Locate the cell with the specified text and output its (x, y) center coordinate. 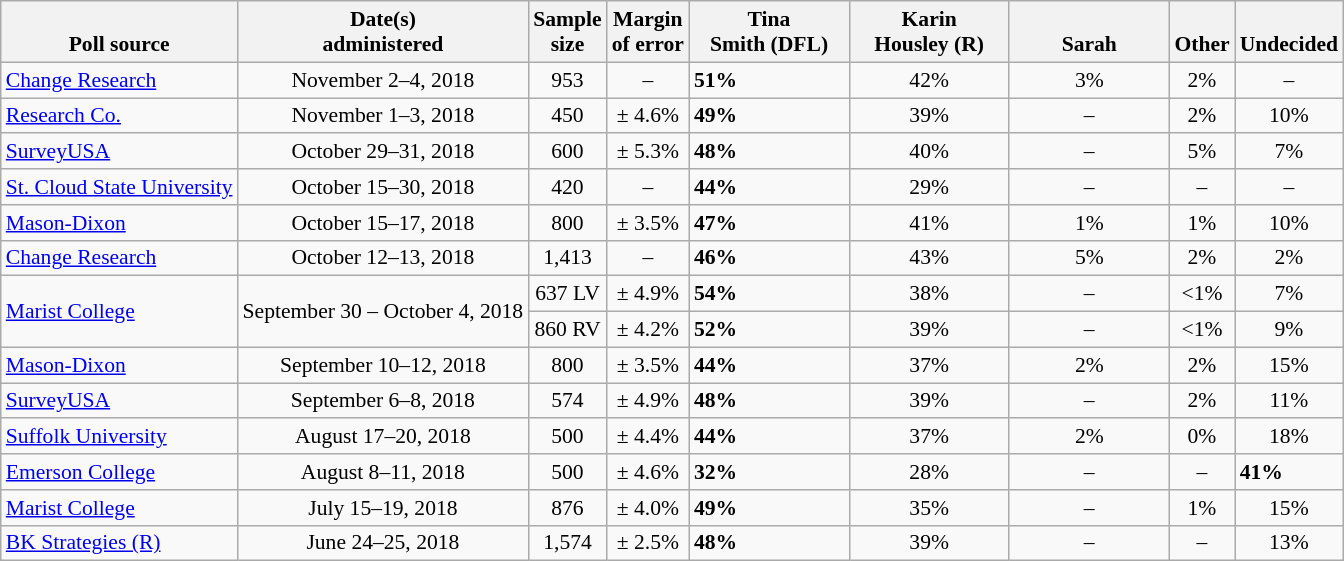
October 15–17, 2018 (384, 223)
600 (567, 152)
32% (769, 472)
953 (567, 80)
420 (567, 187)
9% (1289, 330)
St. Cloud State University (120, 187)
September 6–8, 2018 (384, 401)
3% (1089, 80)
28% (929, 472)
Other (1202, 32)
42% (929, 80)
± 4.4% (648, 437)
June 24–25, 2018 (384, 543)
52% (769, 330)
September 10–12, 2018 (384, 365)
Undecided (1289, 32)
860 RV (567, 330)
38% (929, 294)
574 (567, 401)
35% (929, 508)
± 4.0% (648, 508)
40% (929, 152)
± 5.3% (648, 152)
± 2.5% (648, 543)
51% (769, 80)
876 (567, 508)
450 (567, 116)
1,413 (567, 258)
18% (1289, 437)
Poll source (120, 32)
October 12–13, 2018 (384, 258)
46% (769, 258)
47% (769, 223)
29% (929, 187)
TinaSmith (DFL) (769, 32)
± 4.2% (648, 330)
0% (1202, 437)
Marginof error (648, 32)
October 29–31, 2018 (384, 152)
1,574 (567, 543)
October 15–30, 2018 (384, 187)
43% (929, 258)
11% (1289, 401)
August 17–20, 2018 (384, 437)
KarinHousley (R) (929, 32)
54% (769, 294)
July 15–19, 2018 (384, 508)
Suffolk University (120, 437)
August 8–11, 2018 (384, 472)
Date(s)administered (384, 32)
Samplesize (567, 32)
November 2–4, 2018 (384, 80)
BK Strategies (R) (120, 543)
Sarah (1089, 32)
Research Co. (120, 116)
13% (1289, 543)
September 30 – October 4, 2018 (384, 312)
637 LV (567, 294)
Emerson College (120, 472)
November 1–3, 2018 (384, 116)
